For the text-containing cell, return its midpoint in (x, y) coordinate format. 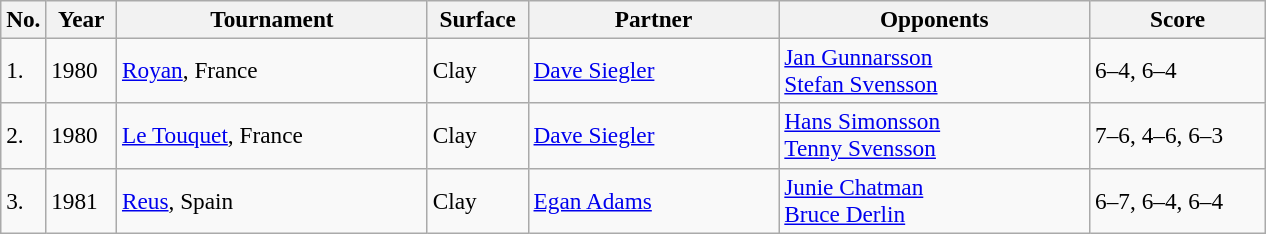
No. (24, 19)
6–4, 6–4 (1178, 70)
Year (82, 19)
Tournament (272, 19)
2. (24, 136)
Le Touquet, France (272, 136)
Surface (478, 19)
6–7, 6–4, 6–4 (1178, 200)
7–6, 4–6, 6–3 (1178, 136)
Score (1178, 19)
3. (24, 200)
1. (24, 70)
Hans Simonsson Tenny Svensson (934, 136)
Partner (654, 19)
Royan, France (272, 70)
Junie Chatman Bruce Derlin (934, 200)
1981 (82, 200)
Opponents (934, 19)
Jan Gunnarsson Stefan Svensson (934, 70)
Egan Adams (654, 200)
Reus, Spain (272, 200)
